Detect which cell encompasses the target text, then output its (X, Y) center coordinate. 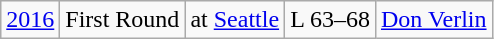
Don Verlin (434, 20)
at Seattle (235, 20)
2016 (30, 20)
L 63–68 (330, 20)
First Round (122, 20)
